Find where the given text appears and provide that cell's center as [x, y] coordinate. 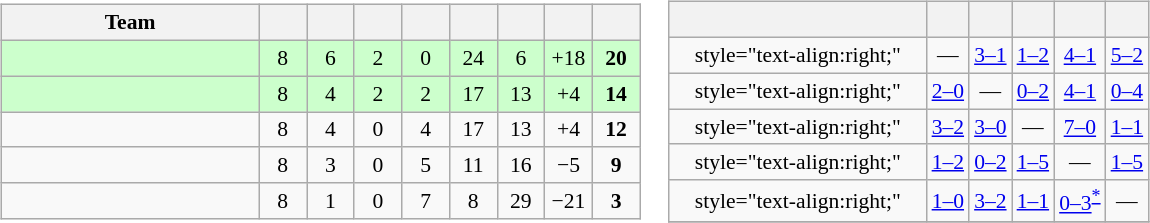
−5 [569, 165]
5–2 [1128, 55]
16 [521, 165]
Team [130, 23]
7–0 [1080, 127]
1–0 [948, 200]
0–3* [1080, 200]
20 [616, 58]
5 [426, 165]
7 [426, 201]
14 [616, 94]
0–4 [1128, 91]
3–0 [990, 127]
3–1 [990, 55]
−21 [569, 201]
2–0 [948, 91]
9 [616, 165]
29 [521, 201]
11 [473, 165]
1 [330, 201]
12 [616, 130]
+18 [569, 58]
24 [473, 58]
